Capture the cell that displays the provided text and extract its (X, Y) central coordinate. 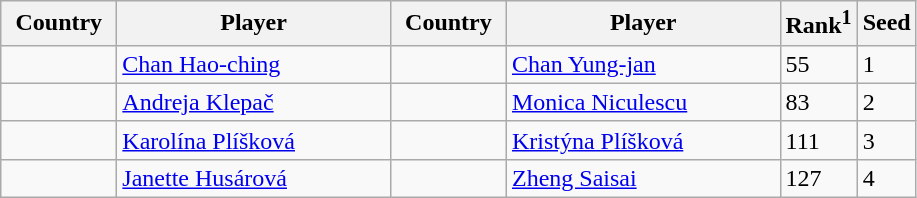
Chan Yung-jan (643, 64)
111 (818, 140)
3 (886, 140)
Janette Husárová (254, 178)
Rank1 (818, 24)
83 (818, 102)
4 (886, 178)
Kristýna Plíšková (643, 140)
2 (886, 102)
Monica Niculescu (643, 102)
Zheng Saisai (643, 178)
1 (886, 64)
Karolína Plíšková (254, 140)
55 (818, 64)
Andreja Klepač (254, 102)
Chan Hao-ching (254, 64)
Seed (886, 24)
127 (818, 178)
